Extract the (X, Y) coordinate from the center of the cell holding the provided text.  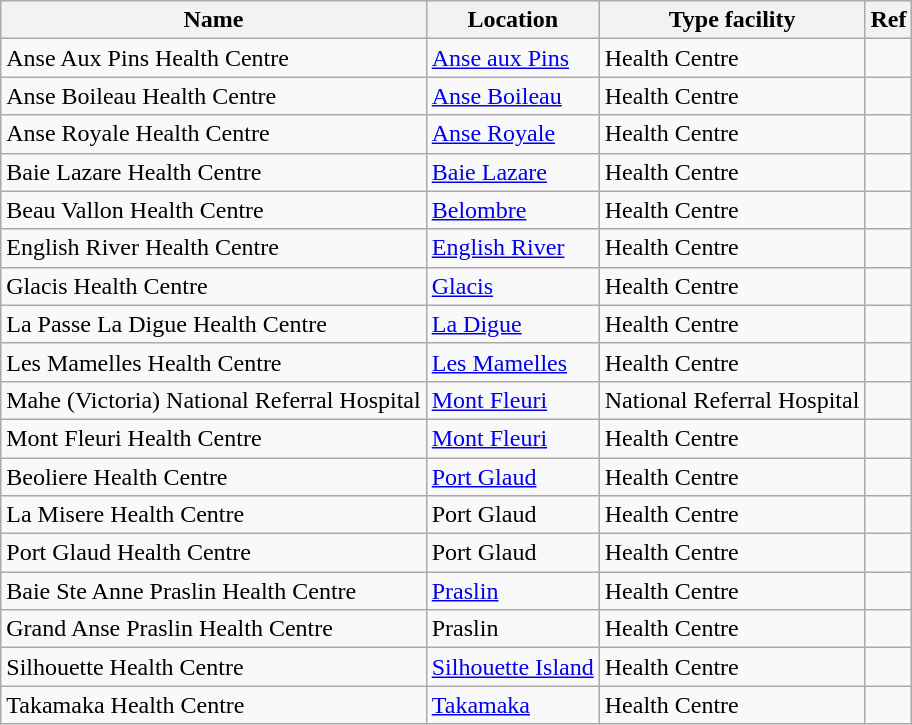
La Misere Health Centre (214, 515)
English River (512, 248)
Name (214, 20)
Takamaka Health Centre (214, 705)
Baie Ste Anne Praslin Health Centre (214, 591)
Les Mamelles Health Centre (214, 362)
Anse Boileau Health Centre (214, 96)
Belombre (512, 210)
Mahe (Victoria) National Referral Hospital (214, 400)
Mont Fleuri Health Centre (214, 438)
Baie Lazare Health Centre (214, 172)
Type facility (732, 20)
Glacis (512, 286)
Anse Aux Pins Health Centre (214, 58)
Baie Lazare (512, 172)
Silhouette Island (512, 667)
Location (512, 20)
Glacis Health Centre (214, 286)
Beau Vallon Health Centre (214, 210)
La Digue (512, 324)
La Passe La Digue Health Centre (214, 324)
Beoliere Health Centre (214, 477)
English River Health Centre (214, 248)
Takamaka (512, 705)
Anse Boileau (512, 96)
Les Mamelles (512, 362)
Port Glaud Health Centre (214, 553)
Anse aux Pins (512, 58)
Silhouette Health Centre (214, 667)
Anse Royale Health Centre (214, 134)
Ref (888, 20)
Grand Anse Praslin Health Centre (214, 629)
Anse Royale (512, 134)
National Referral Hospital (732, 400)
